Search for the cell housing the specified text and yield its [X, Y] center coordinate. 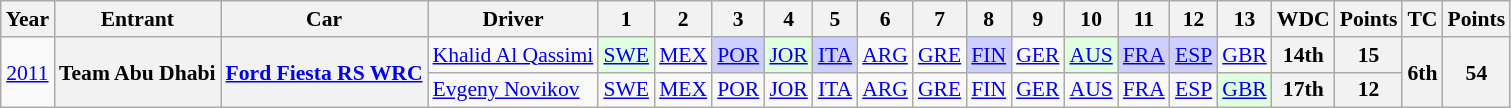
Evgeny Novikov [514, 90]
5 [835, 19]
4 [788, 19]
WDC [1304, 19]
Entrant [137, 19]
15 [1369, 55]
54 [1477, 72]
2011 [28, 72]
Ford Fiesta RS WRC [324, 72]
6th [1422, 72]
14th [1304, 55]
8 [988, 19]
1 [626, 19]
Year [28, 19]
10 [1090, 19]
6 [885, 19]
9 [1038, 19]
Car [324, 19]
3 [738, 19]
TC [1422, 19]
Khalid Al Qassimi [514, 55]
2 [683, 19]
13 [1244, 19]
Driver [514, 19]
11 [1144, 19]
17th [1304, 90]
Team Abu Dhabi [137, 72]
7 [940, 19]
